Return (x, y) of the center of cell containing provided text 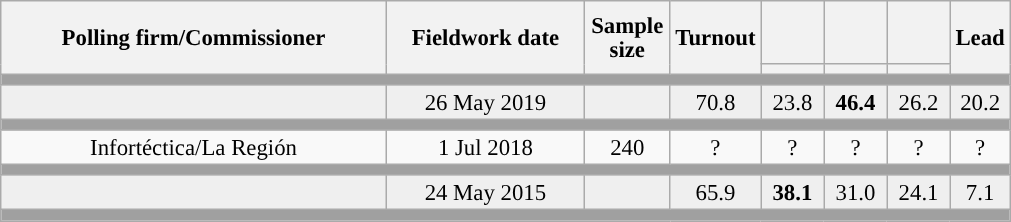
7.1 (980, 194)
1 Jul 2018 (485, 148)
65.9 (716, 194)
Lead (980, 38)
38.1 (792, 194)
20.2 (980, 102)
24.1 (918, 194)
24 May 2015 (485, 194)
70.8 (716, 102)
Polling firm/Commissioner (194, 38)
Infortéctica/La Región (194, 148)
Sample size (627, 38)
26.2 (918, 102)
23.8 (792, 102)
46.4 (856, 102)
240 (627, 148)
Fieldwork date (485, 38)
26 May 2019 (485, 102)
Turnout (716, 38)
31.0 (856, 194)
